Identify which cell holds the provided text, then report its (X, Y) central coordinate. 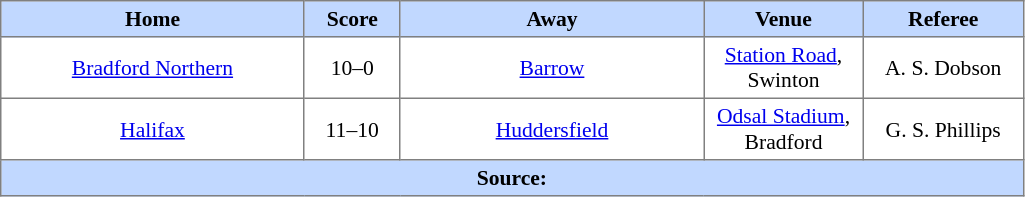
Venue (784, 19)
Referee (943, 19)
Score (352, 19)
Halifax (152, 129)
Huddersfield (552, 129)
Odsal Stadium, Bradford (784, 129)
10–0 (352, 68)
11–10 (352, 129)
Barrow (552, 68)
G. S. Phillips (943, 129)
A. S. Dobson (943, 68)
Source: (512, 178)
Home (152, 19)
Away (552, 19)
Station Road, Swinton (784, 68)
Bradford Northern (152, 68)
